From the cell containing the given text, extract its center point as [x, y] coordinate. 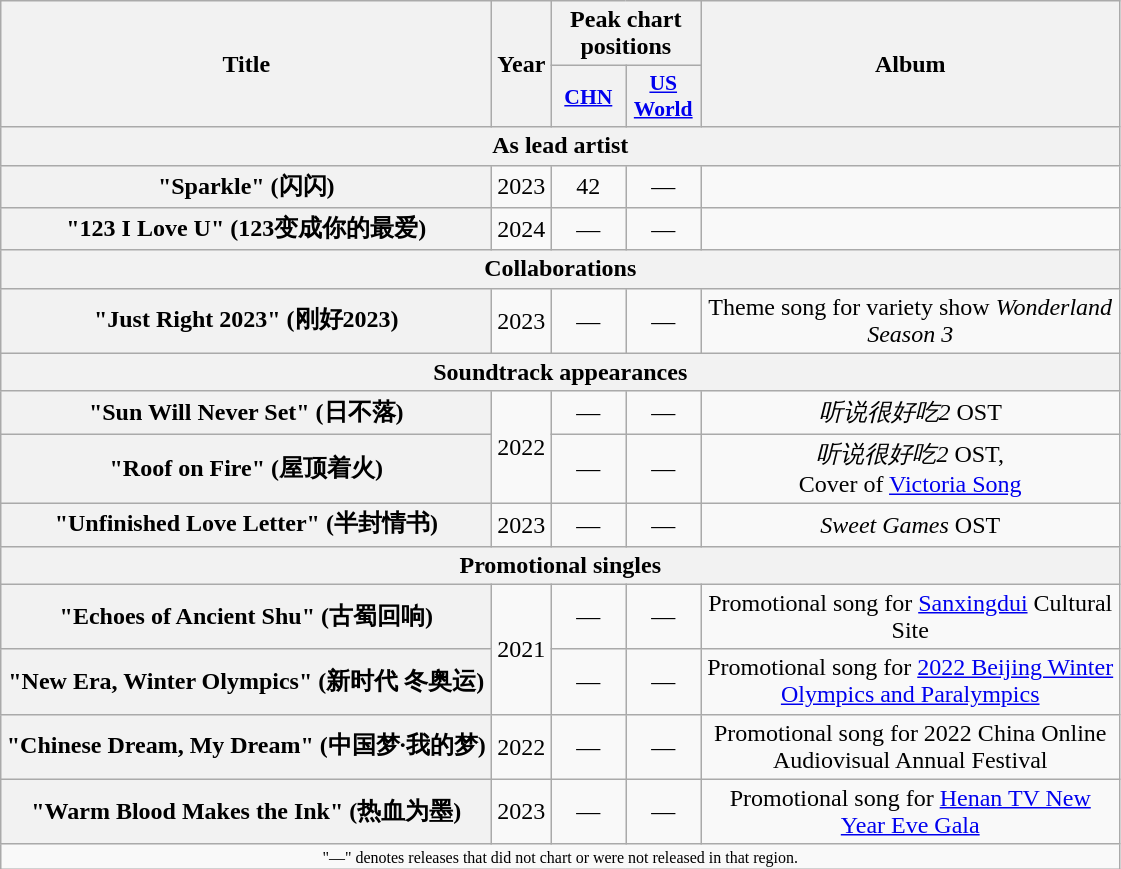
Collaborations [560, 269]
"123 I Love U" (123变成你的最爱) [246, 230]
"Unfinished Love Letter" (半封情书) [246, 524]
"—" denotes releases that did not chart or were not released in that region. [560, 856]
Soundtrack appearances [560, 372]
2024 [522, 230]
USWorld [664, 96]
听说很好吃2 OST [910, 412]
Album [910, 64]
"New Era, Winter Olympics" (新时代 冬奥运) [246, 682]
Theme song for variety show Wonderland Season 3 [910, 320]
Peak chart positions [626, 34]
"Sun Will Never Set" (日不落) [246, 412]
Sweet Games OST [910, 524]
"Just Right 2023" (刚好2023) [246, 320]
Title [246, 64]
"Chinese Dream, My Dream" (中国梦·我的梦) [246, 746]
Year [522, 64]
听说很好吃2 OST,Cover of Victoria Song [910, 469]
Promotional song for 2022 Beijing Winter Olympics and Paralympics [910, 682]
Promotional song for Sanxingdui Cultural Site [910, 616]
2021 [522, 649]
"Sparkle" (闪闪) [246, 186]
Promotional song for 2022 China Online Audiovisual Annual Festival [910, 746]
"Roof on Fire" (屋顶着火) [246, 469]
"Warm Blood Makes the Ink" (热血为墨) [246, 812]
"Echoes of Ancient Shu" (古蜀回响) [246, 616]
Promotional song for Henan TV New Year Eve Gala [910, 812]
Promotional singles [560, 565]
42 [588, 186]
CHN [588, 96]
As lead artist [560, 146]
